Find where the given text appears and provide that cell's center as [x, y] coordinate. 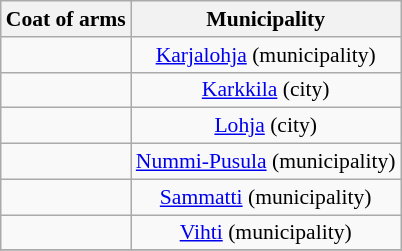
Sammatti (municipality) [266, 197]
Coat of arms [66, 19]
Nummi-Pusula (municipality) [266, 162]
Karjalohja (municipality) [266, 55]
Lohja (city) [266, 126]
Karkkila (city) [266, 90]
Vihti (municipality) [266, 233]
Municipality [266, 19]
